Capture the cell that displays the provided text and extract its (x, y) central coordinate. 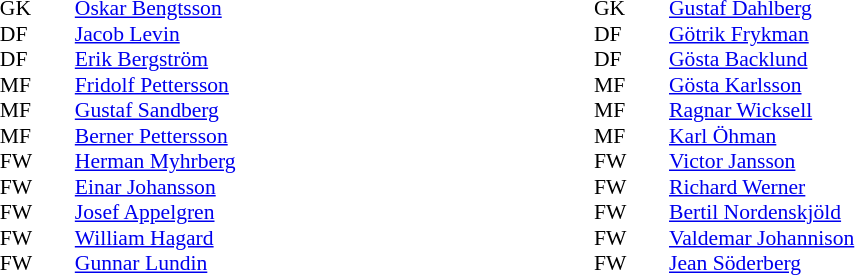
Götrik Frykman (762, 34)
Gösta Karlsson (762, 85)
Erik Bergström (156, 59)
Richard Werner (762, 187)
Karl Öhman (762, 136)
Ragnar Wicksell (762, 111)
Gösta Backlund (762, 59)
Fridolf Pettersson (156, 85)
Victor Jansson (762, 161)
Einar Johansson (156, 187)
Jacob Levin (156, 34)
Josef Appelgren (156, 213)
Herman Myhrberg (156, 161)
Gustaf Sandberg (156, 111)
Bertil Nordenskjöld (762, 213)
Berner Pettersson (156, 136)
William Hagard (156, 238)
Valdemar Johannison (762, 238)
